Identify which cell holds the provided text, then report its [X, Y] central coordinate. 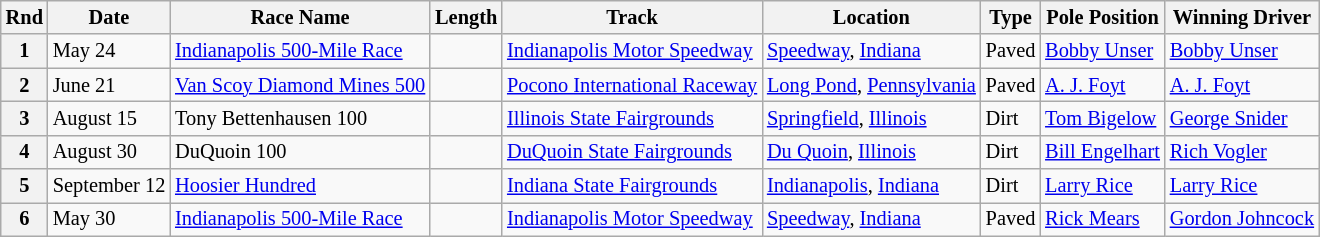
June 21 [109, 85]
Race Name [300, 17]
Pocono International Raceway [632, 85]
Winning Driver [1242, 17]
DuQuoin 100 [300, 152]
Rnd [24, 17]
Gordon Johncock [1242, 219]
George Snider [1242, 118]
May 30 [109, 219]
Type [1011, 17]
Hoosier Hundred [300, 186]
Tom Bigelow [1102, 118]
Track [632, 17]
Date [109, 17]
Indiana State Fairgrounds [632, 186]
Location [872, 17]
August 15 [109, 118]
Illinois State Fairgrounds [632, 118]
Rich Vogler [1242, 152]
Length [466, 17]
Van Scoy Diamond Mines 500 [300, 85]
August 30 [109, 152]
Tony Bettenhausen 100 [300, 118]
DuQuoin State Fairgrounds [632, 152]
6 [24, 219]
5 [24, 186]
Bill Engelhart [1102, 152]
Du Quoin, Illinois [872, 152]
Rick Mears [1102, 219]
Indianapolis, Indiana [872, 186]
September 12 [109, 186]
4 [24, 152]
May 24 [109, 51]
3 [24, 118]
Pole Position [1102, 17]
1 [24, 51]
2 [24, 85]
Springfield, Illinois [872, 118]
Long Pond, Pennsylvania [872, 85]
